Capture the cell that displays the provided text and extract its (X, Y) central coordinate. 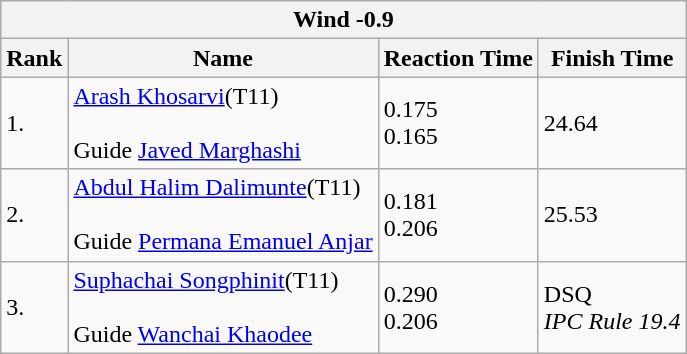
25.53 (612, 215)
Finish Time (612, 58)
24.64 (612, 123)
Name (223, 58)
0.1810.206 (458, 215)
Reaction Time (458, 58)
Rank (34, 58)
DSQIPC Rule 19.4 (612, 307)
0.2900.206 (458, 307)
Abdul Halim Dalimunte(T11)Guide Permana Emanuel Anjar (223, 215)
Wind -0.9 (344, 20)
2. (34, 215)
Arash Khosarvi(T11)Guide Javed Marghashi (223, 123)
3. (34, 307)
0.1750.165 (458, 123)
Suphachai Songphinit(T11)Guide Wanchai Khaodee (223, 307)
1. (34, 123)
